Detect which cell encompasses the target text, then output its (x, y) center coordinate. 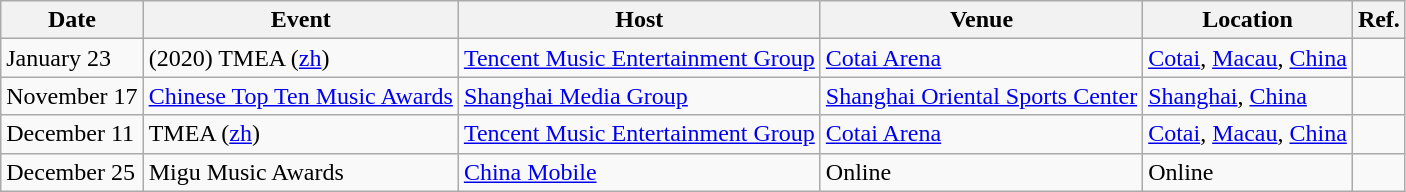
November 17 (72, 96)
China Mobile (639, 172)
Shanghai, China (1248, 96)
Venue (981, 20)
Host (639, 20)
Date (72, 20)
January 23 (72, 58)
(2020) TMEA (zh) (300, 58)
Migu Music Awards (300, 172)
Location (1248, 20)
Shanghai Media Group (639, 96)
TMEA (zh) (300, 134)
Event (300, 20)
Ref. (1378, 20)
Shanghai Oriental Sports Center (981, 96)
Chinese Top Ten Music Awards (300, 96)
December 11 (72, 134)
December 25 (72, 172)
